Search for the cell housing the specified text and yield its (x, y) center coordinate. 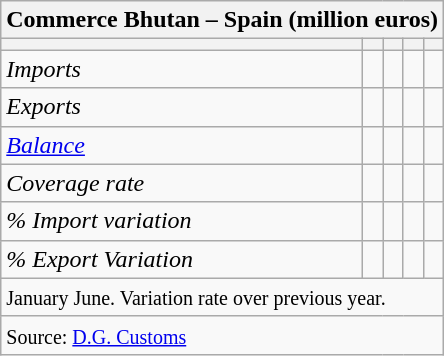
Exports (182, 107)
Commerce Bhutan – Spain (million euros) (222, 20)
% Import variation (182, 221)
Balance (182, 145)
January June. Variation rate over previous year. (222, 297)
Coverage rate (182, 183)
Imports (182, 69)
Source: D.G. Customs (222, 335)
% Export Variation (182, 259)
